Scan for the cell matching the given text and deliver its [x, y] coordinate at center. 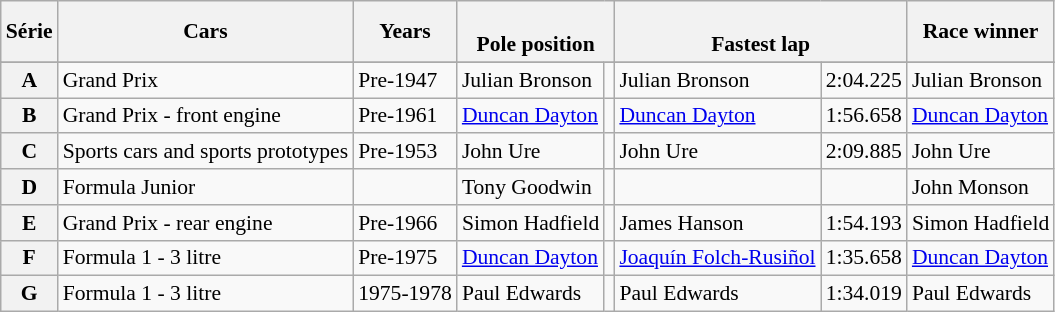
John Monson [980, 187]
2:09.885 [864, 152]
Pre-1961 [405, 116]
Tony Goodwin [530, 187]
Grand Prix [206, 80]
Pre-1975 [405, 258]
1:56.658 [864, 116]
Pre-1947 [405, 80]
Formula Junior [206, 187]
1:34.019 [864, 294]
James Hanson [717, 223]
2:04.225 [864, 80]
Sports cars and sports prototypes [206, 152]
Pre-1966 [405, 223]
E [30, 223]
C [30, 152]
G [30, 294]
Years [405, 32]
B [30, 116]
Série [30, 32]
Cars [206, 32]
Pre-1953 [405, 152]
F [30, 258]
Fastest lap [760, 32]
Grand Prix - front engine [206, 116]
Joaquín Folch-Rusiñol [717, 258]
1:54.193 [864, 223]
Grand Prix - rear engine [206, 223]
1:35.658 [864, 258]
1975-1978 [405, 294]
A [30, 80]
Pole position [536, 32]
D [30, 187]
Race winner [980, 32]
